Return the (X, Y) coordinate for the center point of the cell that contains the specified text.  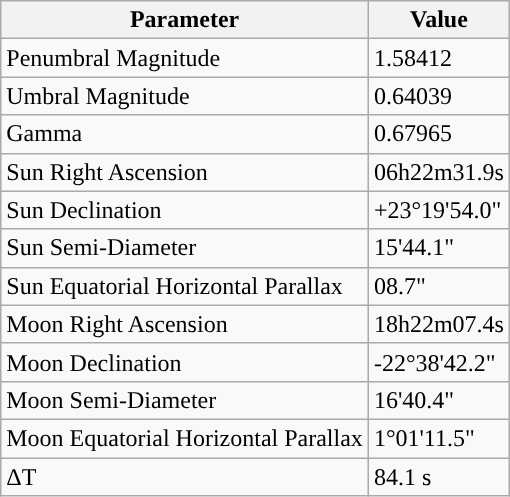
1.58412 (438, 58)
0.67965 (438, 134)
Penumbral Magnitude (185, 58)
15'44.1" (438, 248)
Moon Semi-Diameter (185, 400)
16'40.4" (438, 400)
Sun Equatorial Horizontal Parallax (185, 286)
Parameter (185, 20)
-22°38'42.2" (438, 362)
1°01'11.5" (438, 438)
Sun Semi-Diameter (185, 248)
18h22m07.4s (438, 324)
08.7" (438, 286)
84.1 s (438, 477)
Moon Equatorial Horizontal Parallax (185, 438)
06h22m31.9s (438, 172)
Sun Right Ascension (185, 172)
ΔT (185, 477)
+23°19'54.0" (438, 210)
0.64039 (438, 96)
Moon Declination (185, 362)
Gamma (185, 134)
Umbral Magnitude (185, 96)
Value (438, 20)
Moon Right Ascension (185, 324)
Sun Declination (185, 210)
